Pinpoint the cell where the given text exists, returning its [x, y] midpoint coordinate. 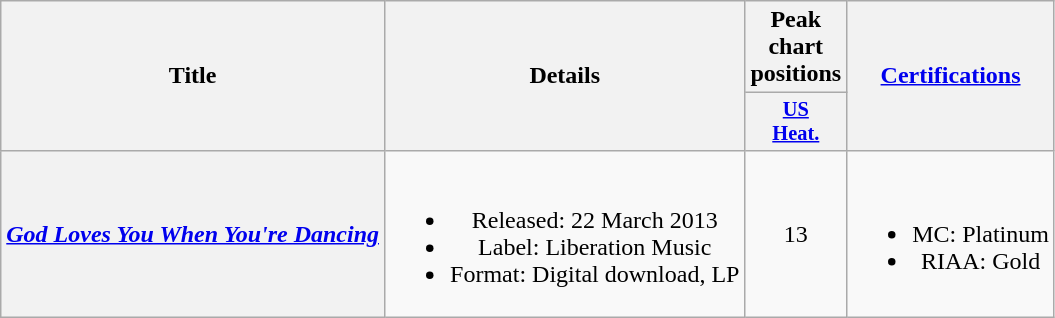
Peak chart positions [796, 47]
Title [193, 76]
USHeat. [796, 122]
Certifications [951, 76]
MC: PlatinumRIAA: Gold [951, 234]
Released: 22 March 2013Label: Liberation MusicFormat: Digital download, LP [565, 234]
God Loves You When You're Dancing [193, 234]
Details [565, 76]
13 [796, 234]
